Determine the (x, y) coordinate at the center of the cell enclosing the given text.  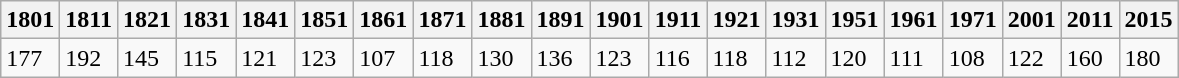
192 (89, 58)
1821 (148, 20)
2011 (1090, 20)
1861 (384, 20)
2001 (1032, 20)
130 (502, 58)
116 (678, 58)
160 (1090, 58)
177 (30, 58)
1881 (502, 20)
1841 (266, 20)
136 (560, 58)
1811 (89, 20)
111 (914, 58)
1961 (914, 20)
1971 (972, 20)
122 (1032, 58)
1921 (736, 20)
1951 (854, 20)
1891 (560, 20)
145 (148, 58)
121 (266, 58)
115 (206, 58)
1801 (30, 20)
1931 (796, 20)
1871 (442, 20)
180 (1148, 58)
112 (796, 58)
1901 (620, 20)
120 (854, 58)
108 (972, 58)
1911 (678, 20)
1831 (206, 20)
2015 (1148, 20)
1851 (324, 20)
107 (384, 58)
